Pinpoint the cell where the given text exists, returning its [x, y] midpoint coordinate. 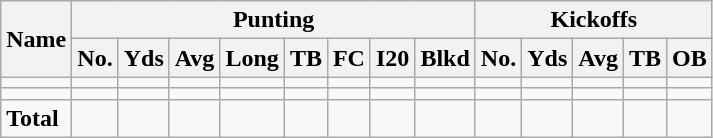
Punting [274, 20]
Name [36, 39]
Long [252, 58]
FC [348, 58]
Total [36, 118]
OB [690, 58]
Blkd [445, 58]
Kickoffs [594, 20]
I20 [392, 58]
